Return (x, y) of the center of cell containing provided text 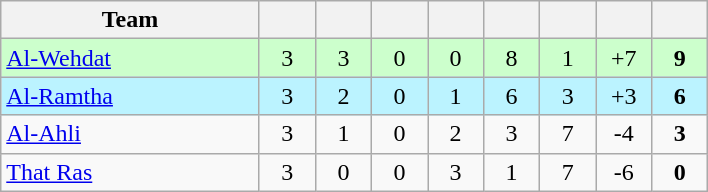
8 (512, 58)
Team (130, 20)
+7 (624, 58)
9 (680, 58)
-6 (624, 172)
+3 (624, 96)
Al-Ahli (130, 134)
Al-Wehdat (130, 58)
-4 (624, 134)
That Ras (130, 172)
Al-Ramtha (130, 96)
